Detect which cell encompasses the target text, then output its [x, y] center coordinate. 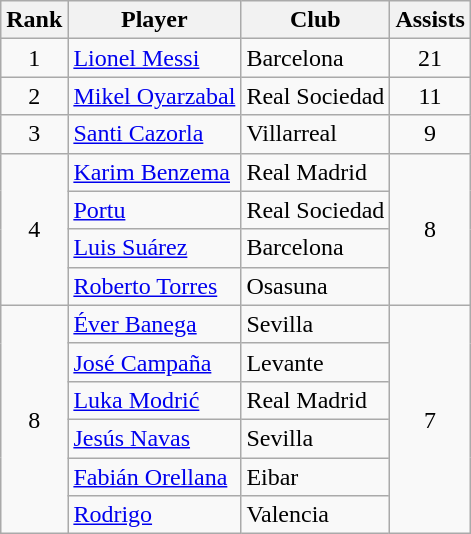
Jesús Navas [154, 438]
Karim Benzema [154, 172]
3 [34, 134]
9 [430, 134]
Osasuna [316, 286]
2 [34, 96]
Eibar [316, 477]
7 [430, 419]
Luis Suárez [154, 248]
Assists [430, 20]
Lionel Messi [154, 58]
Rank [34, 20]
Club [316, 20]
Villarreal [316, 134]
Rodrigo [154, 515]
Portu [154, 210]
Santi Cazorla [154, 134]
4 [34, 229]
Éver Banega [154, 324]
21 [430, 58]
Roberto Torres [154, 286]
Levante [316, 362]
1 [34, 58]
Luka Modrić [154, 400]
Fabián Orellana [154, 477]
José Campaña [154, 362]
Mikel Oyarzabal [154, 96]
Valencia [316, 515]
Player [154, 20]
11 [430, 96]
